From the cell containing the given text, extract its center point as [X, Y] coordinate. 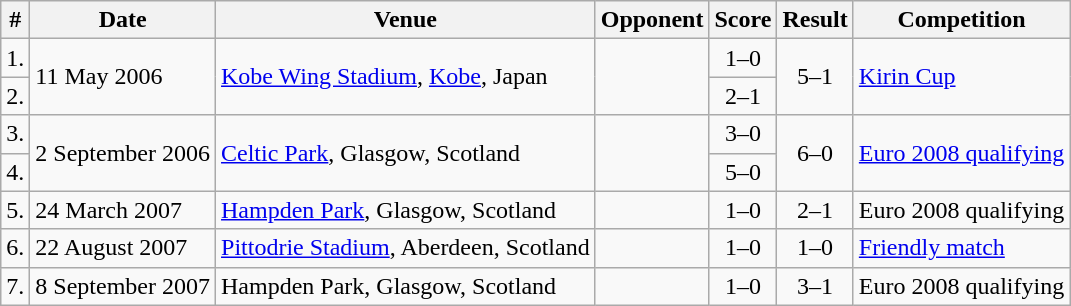
24 March 2007 [123, 210]
8 September 2007 [123, 286]
Venue [406, 20]
3–1 [815, 286]
Kirin Cup [961, 77]
2 September 2006 [123, 153]
Kobe Wing Stadium, Kobe, Japan [406, 77]
5–1 [815, 77]
5. [16, 210]
1. [16, 58]
6. [16, 248]
3. [16, 134]
6–0 [815, 153]
5–0 [743, 172]
Friendly match [961, 248]
Celtic Park, Glasgow, Scotland [406, 153]
7. [16, 286]
Opponent [652, 20]
3–0 [743, 134]
Score [743, 20]
Result [815, 20]
4. [16, 172]
11 May 2006 [123, 77]
22 August 2007 [123, 248]
# [16, 20]
Competition [961, 20]
Date [123, 20]
2. [16, 96]
Pittodrie Stadium, Aberdeen, Scotland [406, 248]
